Return (X, Y) of the center of cell containing provided text 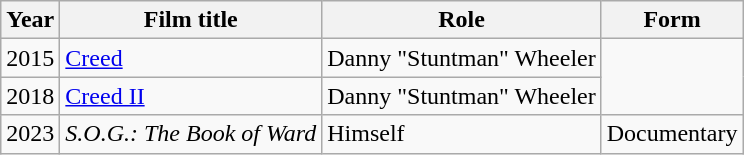
2015 (30, 58)
2023 (30, 134)
2018 (30, 96)
Year (30, 20)
Film title (191, 20)
Role (462, 20)
S.O.G.: The Book of Ward (191, 134)
Creed II (191, 96)
Documentary (672, 134)
Form (672, 20)
Himself (462, 134)
Creed (191, 58)
